Return (X, Y) of the center of cell containing provided text 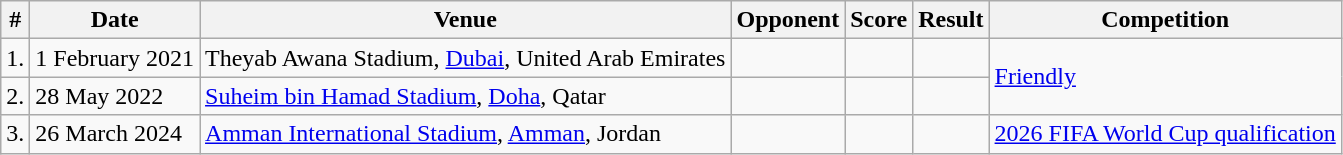
Score (879, 20)
Competition (1165, 20)
28 May 2022 (115, 96)
1 February 2021 (115, 58)
3. (16, 134)
Theyab Awana Stadium, Dubai, United Arab Emirates (466, 58)
2026 FIFA World Cup qualification (1165, 134)
26 March 2024 (115, 134)
Venue (466, 20)
Amman International Stadium, Amman, Jordan (466, 134)
# (16, 20)
Date (115, 20)
1. (16, 58)
Result (951, 20)
Friendly (1165, 77)
Suheim bin Hamad Stadium, Doha, Qatar (466, 96)
2. (16, 96)
Opponent (788, 20)
